Pinpoint the cell where the given text exists, returning its (X, Y) midpoint coordinate. 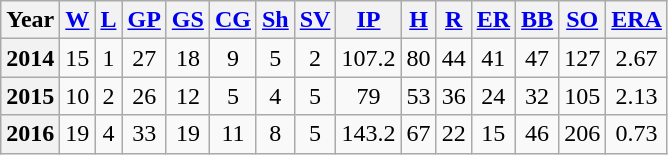
ERA (637, 20)
BB (538, 20)
2016 (30, 134)
11 (232, 134)
2.13 (637, 96)
67 (418, 134)
127 (582, 58)
41 (493, 58)
26 (144, 96)
CG (232, 20)
10 (78, 96)
53 (418, 96)
143.2 (368, 134)
46 (538, 134)
GP (144, 20)
0.73 (637, 134)
8 (275, 134)
22 (454, 134)
47 (538, 58)
2014 (30, 58)
206 (582, 134)
1 (108, 58)
2.67 (637, 58)
ER (493, 20)
33 (144, 134)
18 (188, 58)
27 (144, 58)
R (454, 20)
24 (493, 96)
W (78, 20)
Sh (275, 20)
SV (315, 20)
79 (368, 96)
IP (368, 20)
H (418, 20)
SO (582, 20)
GS (188, 20)
Year (30, 20)
32 (538, 96)
9 (232, 58)
2015 (30, 96)
12 (188, 96)
80 (418, 58)
107.2 (368, 58)
44 (454, 58)
36 (454, 96)
105 (582, 96)
L (108, 20)
